Identify which cell holds the provided text, then report its (x, y) central coordinate. 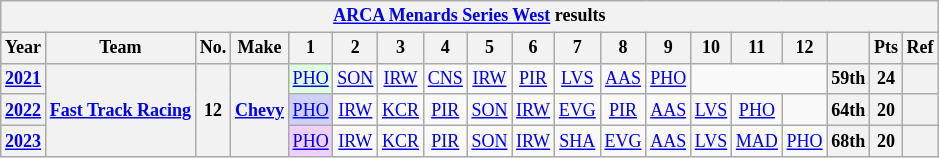
11 (758, 48)
2021 (24, 78)
Year (24, 48)
Pts (886, 48)
4 (445, 48)
Make (260, 48)
2023 (24, 140)
2 (356, 48)
CNS (445, 78)
Fast Track Racing (120, 110)
8 (623, 48)
Ref (920, 48)
1 (310, 48)
MAD (758, 140)
9 (668, 48)
10 (710, 48)
5 (490, 48)
3 (401, 48)
59th (848, 78)
6 (534, 48)
24 (886, 78)
64th (848, 110)
68th (848, 140)
7 (577, 48)
Chevy (260, 110)
Team (120, 48)
SHA (577, 140)
No. (212, 48)
ARCA Menards Series West results (470, 16)
2022 (24, 110)
